Search for the cell housing the specified text and yield its (x, y) center coordinate. 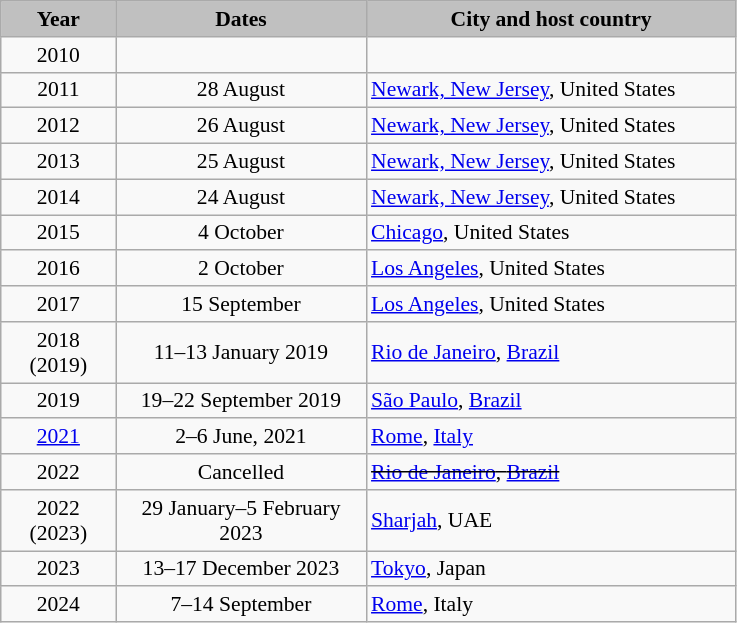
4 October (241, 233)
Year (58, 19)
13–17 December 2023 (241, 569)
2011 (58, 90)
Cancelled (241, 472)
24 August (241, 197)
25 August (241, 162)
2018(2019) (58, 352)
2014 (58, 197)
2 October (241, 269)
2013 (58, 162)
26 August (241, 126)
7–14 September (241, 605)
2022 (58, 472)
Dates (241, 19)
2016 (58, 269)
2023 (58, 569)
São Paulo, Brazil (551, 401)
Chicago, United States (551, 233)
2021 (58, 437)
2022(2023) (58, 520)
2017 (58, 304)
2024 (58, 605)
2015 (58, 233)
28 August (241, 90)
2–6 June, 2021 (241, 437)
2010 (58, 55)
15 September (241, 304)
19–22 September 2019 (241, 401)
11–13 January 2019 (241, 352)
29 January–5 February 2023 (241, 520)
Sharjah, UAE (551, 520)
Tokyo, Japan (551, 569)
City and host country (551, 19)
2019 (58, 401)
2012 (58, 126)
